Provide the [X, Y] coordinate of the cell's center where the given text is located.  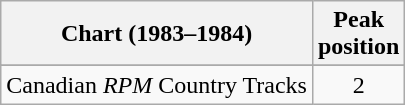
2 [358, 85]
Peakposition [358, 34]
Canadian RPM Country Tracks [157, 85]
Chart (1983–1984) [157, 34]
